Pinpoint the cell where the given text exists, returning its (X, Y) midpoint coordinate. 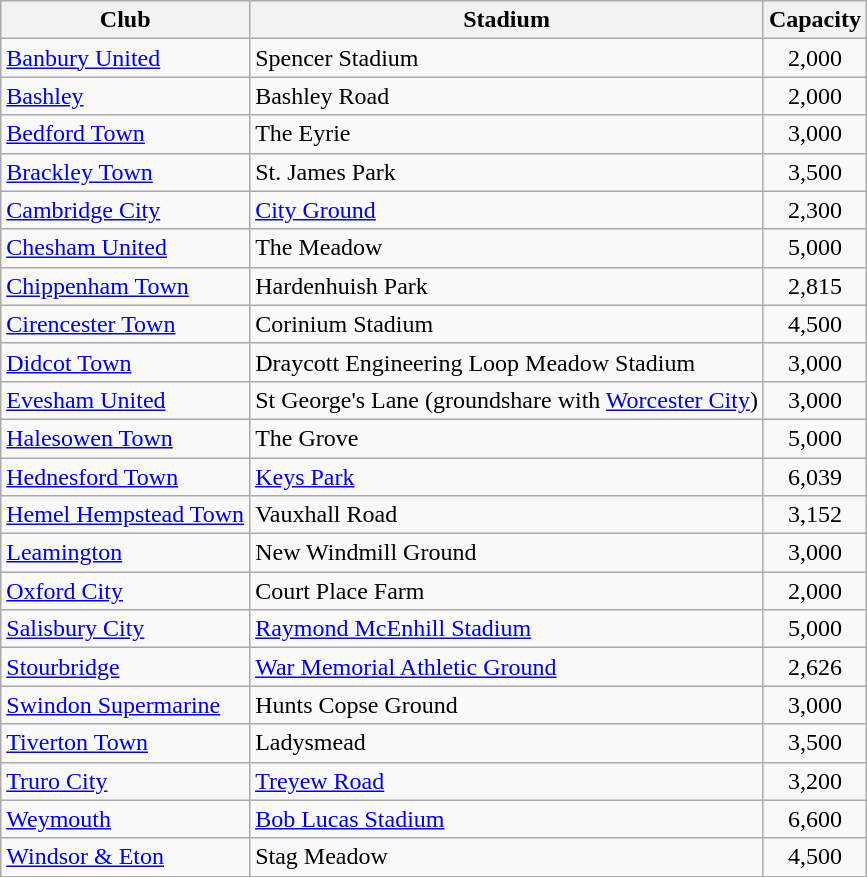
Bashley Road (507, 96)
Keys Park (507, 477)
Club (126, 20)
Banbury United (126, 58)
Chippenham Town (126, 286)
2,626 (814, 667)
Salisbury City (126, 629)
New Windmill Ground (507, 553)
Corinium Stadium (507, 324)
Hunts Copse Ground (507, 705)
Cirencester Town (126, 324)
6,039 (814, 477)
Cambridge City (126, 210)
Truro City (126, 781)
The Grove (507, 438)
Spencer Stadium (507, 58)
Brackley Town (126, 172)
Weymouth (126, 819)
St. James Park (507, 172)
City Ground (507, 210)
Capacity (814, 20)
Bashley (126, 96)
Draycott Engineering Loop Meadow Stadium (507, 362)
Treyew Road (507, 781)
The Eyrie (507, 134)
6,600 (814, 819)
Hemel Hempstead Town (126, 515)
Hardenhuish Park (507, 286)
Stourbridge (126, 667)
Ladysmead (507, 743)
Stag Meadow (507, 857)
Tiverton Town (126, 743)
Chesham United (126, 248)
Swindon Supermarine (126, 705)
Oxford City (126, 591)
3,200 (814, 781)
Didcot Town (126, 362)
Bob Lucas Stadium (507, 819)
Court Place Farm (507, 591)
Bedford Town (126, 134)
Vauxhall Road (507, 515)
Windsor & Eton (126, 857)
The Meadow (507, 248)
Evesham United (126, 400)
2,300 (814, 210)
Raymond McEnhill Stadium (507, 629)
War Memorial Athletic Ground (507, 667)
2,815 (814, 286)
Stadium (507, 20)
3,152 (814, 515)
Halesowen Town (126, 438)
Hednesford Town (126, 477)
Leamington (126, 553)
St George's Lane (groundshare with Worcester City) (507, 400)
